Detect which cell encompasses the target text, then output its (X, Y) center coordinate. 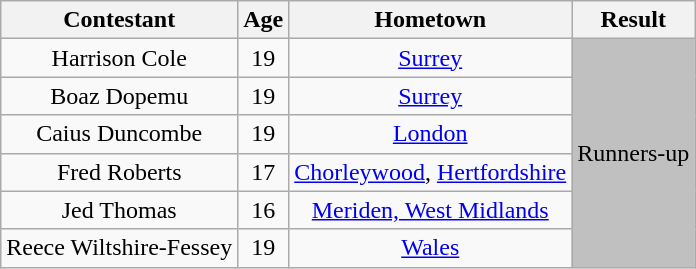
Harrison Cole (120, 58)
Contestant (120, 20)
Runners-up (634, 153)
Caius Duncombe (120, 134)
Jed Thomas (120, 210)
Wales (430, 248)
Meriden, West Midlands (430, 210)
Result (634, 20)
Fred Roberts (120, 172)
Chorleywood, Hertfordshire (430, 172)
London (430, 134)
17 (264, 172)
16 (264, 210)
Boaz Dopemu (120, 96)
Hometown (430, 20)
Age (264, 20)
Reece Wiltshire-Fessey (120, 248)
